For the text-containing cell, return its midpoint in [x, y] coordinate format. 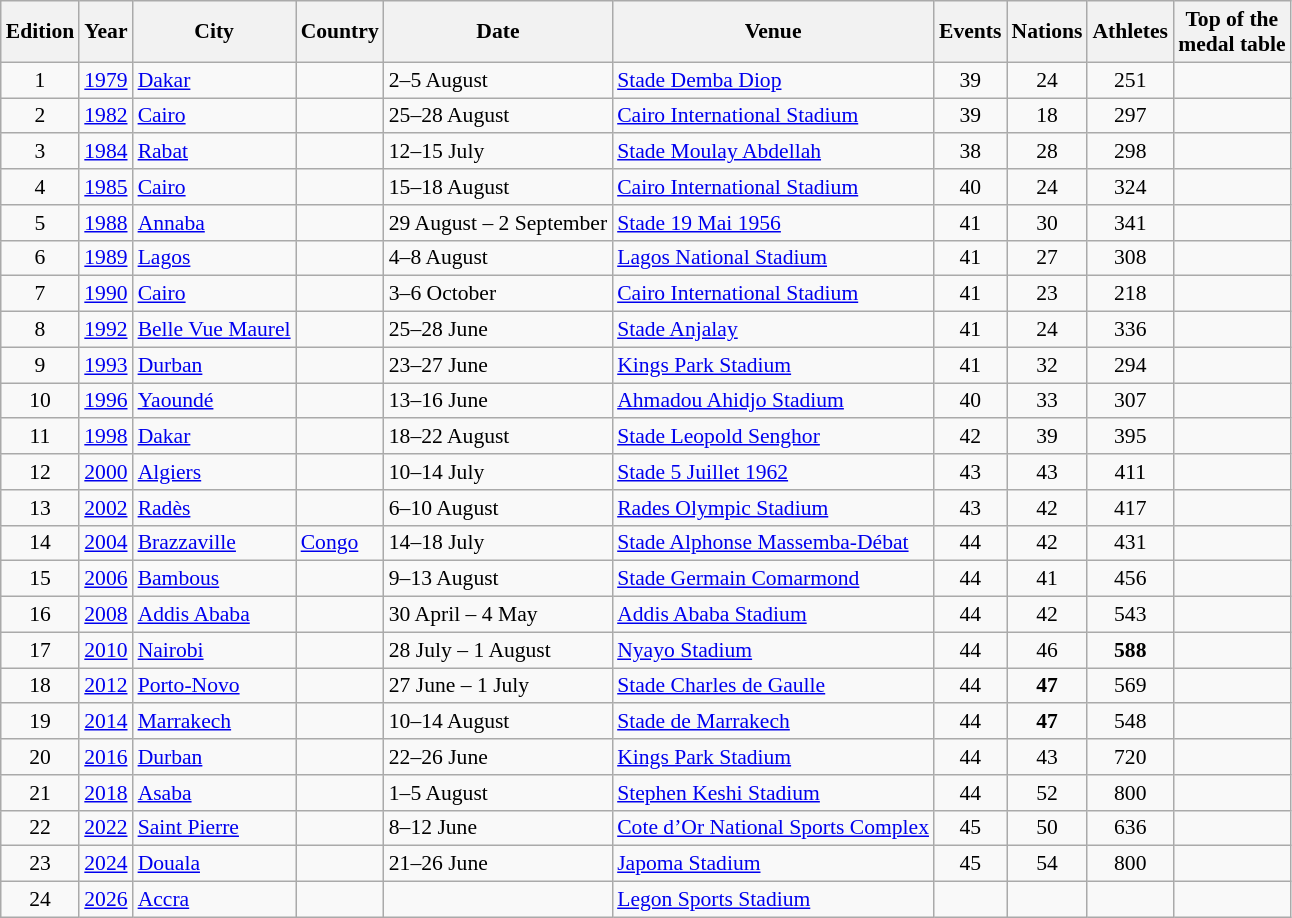
Brazzaville [214, 543]
Cote d’Or National Sports Complex [773, 828]
13 [40, 508]
Stade Anjalay [773, 330]
324 [1130, 187]
2008 [106, 615]
54 [1048, 864]
2006 [106, 579]
294 [1130, 365]
Addis Ababa Stadium [773, 615]
2004 [106, 543]
Rabat [214, 152]
Edition [40, 32]
1985 [106, 187]
Stade Charles de Gaulle [773, 686]
City [214, 32]
Events [970, 32]
19 [40, 722]
1989 [106, 258]
4 [40, 187]
1992 [106, 330]
Radès [214, 508]
417 [1130, 508]
636 [1130, 828]
395 [1130, 437]
Nyayo Stadium [773, 650]
30 April – 4 May [498, 615]
543 [1130, 615]
Douala [214, 864]
13–16 June [498, 401]
2016 [106, 757]
Athletes [1130, 32]
25–28 June [498, 330]
17 [40, 650]
2018 [106, 793]
23–27 June [498, 365]
Asaba [214, 793]
Nairobi [214, 650]
22–26 June [498, 757]
Nations [1048, 32]
52 [1048, 793]
6–10 August [498, 508]
8–12 June [498, 828]
1982 [106, 116]
27 June – 1 July [498, 686]
Country [340, 32]
Stephen Keshi Stadium [773, 793]
7 [40, 294]
Belle Vue Maurel [214, 330]
308 [1130, 258]
16 [40, 615]
25–28 August [498, 116]
1998 [106, 437]
21–26 June [498, 864]
30 [1048, 223]
431 [1130, 543]
Annaba [214, 223]
1988 [106, 223]
588 [1130, 650]
297 [1130, 116]
22 [40, 828]
6 [40, 258]
Ahmadou Ahidjo Stadium [773, 401]
18–22 August [498, 437]
Japoma Stadium [773, 864]
Stade Demba Diop [773, 80]
336 [1130, 330]
28 [1048, 152]
Top of the medal table [1232, 32]
10–14 July [498, 472]
Stade 19 Mai 1956 [773, 223]
218 [1130, 294]
5 [40, 223]
411 [1130, 472]
1984 [106, 152]
32 [1048, 365]
2014 [106, 722]
1996 [106, 401]
28 July – 1 August [498, 650]
Stade de Marrakech [773, 722]
1993 [106, 365]
Date [498, 32]
548 [1130, 722]
Venue [773, 32]
307 [1130, 401]
2000 [106, 472]
15–18 August [498, 187]
1–5 August [498, 793]
3 [40, 152]
4–8 August [498, 258]
456 [1130, 579]
14–18 July [498, 543]
27 [1048, 258]
569 [1130, 686]
29 August – 2 September [498, 223]
12–15 July [498, 152]
Stade Alphonse Massemba-Débat [773, 543]
251 [1130, 80]
11 [40, 437]
Saint Pierre [214, 828]
2022 [106, 828]
Lagos [214, 258]
Bambous [214, 579]
10–14 August [498, 722]
1 [40, 80]
14 [40, 543]
Stade 5 Juillet 1962 [773, 472]
2–5 August [498, 80]
2002 [106, 508]
Congo [340, 543]
Accra [214, 900]
298 [1130, 152]
12 [40, 472]
8 [40, 330]
9 [40, 365]
15 [40, 579]
20 [40, 757]
Yaoundé [214, 401]
21 [40, 793]
1990 [106, 294]
2024 [106, 864]
46 [1048, 650]
2012 [106, 686]
Addis Ababa [214, 615]
1979 [106, 80]
50 [1048, 828]
3–6 October [498, 294]
2026 [106, 900]
2 [40, 116]
38 [970, 152]
Lagos National Stadium [773, 258]
33 [1048, 401]
Stade Leopold Senghor [773, 437]
720 [1130, 757]
Algiers [214, 472]
Porto-Novo [214, 686]
10 [40, 401]
Stade Moulay Abdellah [773, 152]
Legon Sports Stadium [773, 900]
9–13 August [498, 579]
Stade Germain Comarmond [773, 579]
341 [1130, 223]
Rades Olympic Stadium [773, 508]
Marrakech [214, 722]
Year [106, 32]
2010 [106, 650]
